Return the (X, Y) coordinate for the center point of the cell that contains the specified text.  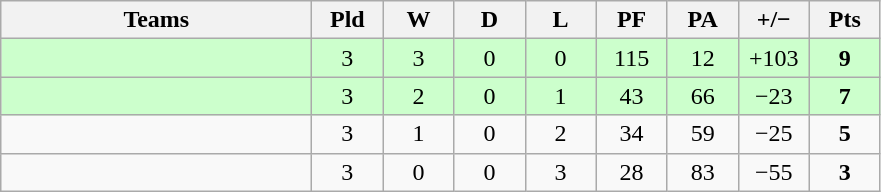
28 (632, 172)
12 (702, 58)
−25 (774, 134)
W (418, 20)
PA (702, 20)
D (490, 20)
66 (702, 96)
59 (702, 134)
Pld (348, 20)
+103 (774, 58)
Teams (156, 20)
L (560, 20)
34 (632, 134)
5 (844, 134)
PF (632, 20)
7 (844, 96)
Pts (844, 20)
+/− (774, 20)
−23 (774, 96)
43 (632, 96)
83 (702, 172)
9 (844, 58)
115 (632, 58)
−55 (774, 172)
